Detect which cell encompasses the target text, then output its (X, Y) center coordinate. 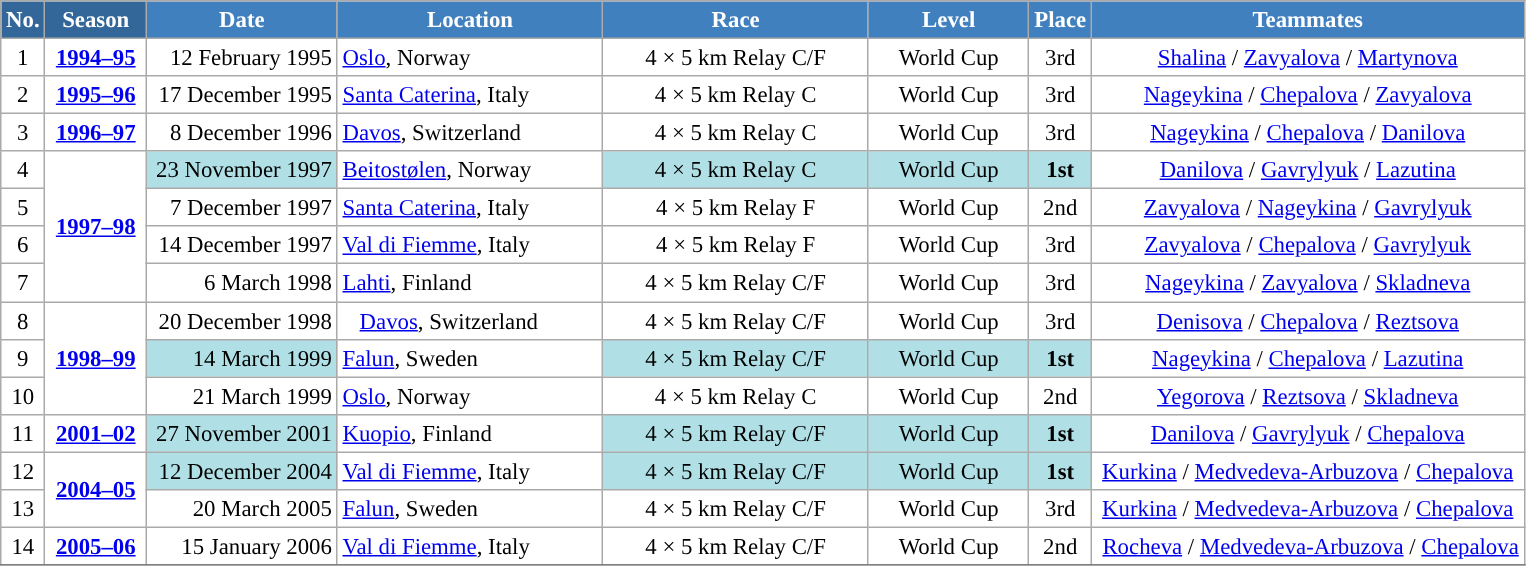
5 (23, 208)
Teammates (1308, 20)
Beitostølen, Norway (470, 170)
1994–95 (96, 58)
12 December 2004 (242, 471)
1995–96 (96, 95)
1998–99 (96, 358)
21 March 1999 (242, 396)
1 (23, 58)
13 (23, 509)
Nageykina / Chepalova / Zavyalova (1308, 95)
14 March 1999 (242, 358)
8 December 1996 (242, 133)
1997–98 (96, 226)
Danilova / Gavrylyuk / Chepalova (1308, 433)
17 December 1995 (242, 95)
15 January 2006 (242, 546)
7 December 1997 (242, 208)
12 February 1995 (242, 58)
23 November 1997 (242, 170)
Level (948, 20)
Nageykina / Chepalova / Lazutina (1308, 358)
20 March 2005 (242, 509)
Zavyalova / Chepalova / Gavrylyuk (1308, 245)
2004–05 (96, 490)
Nageykina / Chepalova / Danilova (1308, 133)
12 (23, 471)
Shalina / Zavyalova / Martynova (1308, 58)
Season (96, 20)
Race (736, 20)
Place (1060, 20)
10 (23, 396)
Yegorova / Reztsova / Skladneva (1308, 396)
2001–02 (96, 433)
2 (23, 95)
Rocheva / Medvedeva-Arbuzova / Chepalova (1308, 546)
14 (23, 546)
Danilova / Gavrylyuk / Lazutina (1308, 170)
20 December 1998 (242, 321)
Location (470, 20)
No. (23, 20)
6 March 1998 (242, 283)
Denisova / Chepalova / Reztsova (1308, 321)
Nageykina / Zavyalova / Skladneva (1308, 283)
8 (23, 321)
4 (23, 170)
Zavyalova / Nageykina / Gavrylyuk (1308, 208)
3 (23, 133)
11 (23, 433)
Date (242, 20)
2005–06 (96, 546)
27 November 2001 (242, 433)
7 (23, 283)
9 (23, 358)
14 December 1997 (242, 245)
1996–97 (96, 133)
Lahti, Finland (470, 283)
6 (23, 245)
Kuopio, Finland (470, 433)
